Detect which cell encompasses the target text, then output its (x, y) center coordinate. 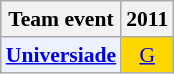
Universiade (61, 55)
G (147, 55)
2011 (147, 19)
Team event (61, 19)
